For the text-containing cell, return its midpoint in (X, Y) coordinate format. 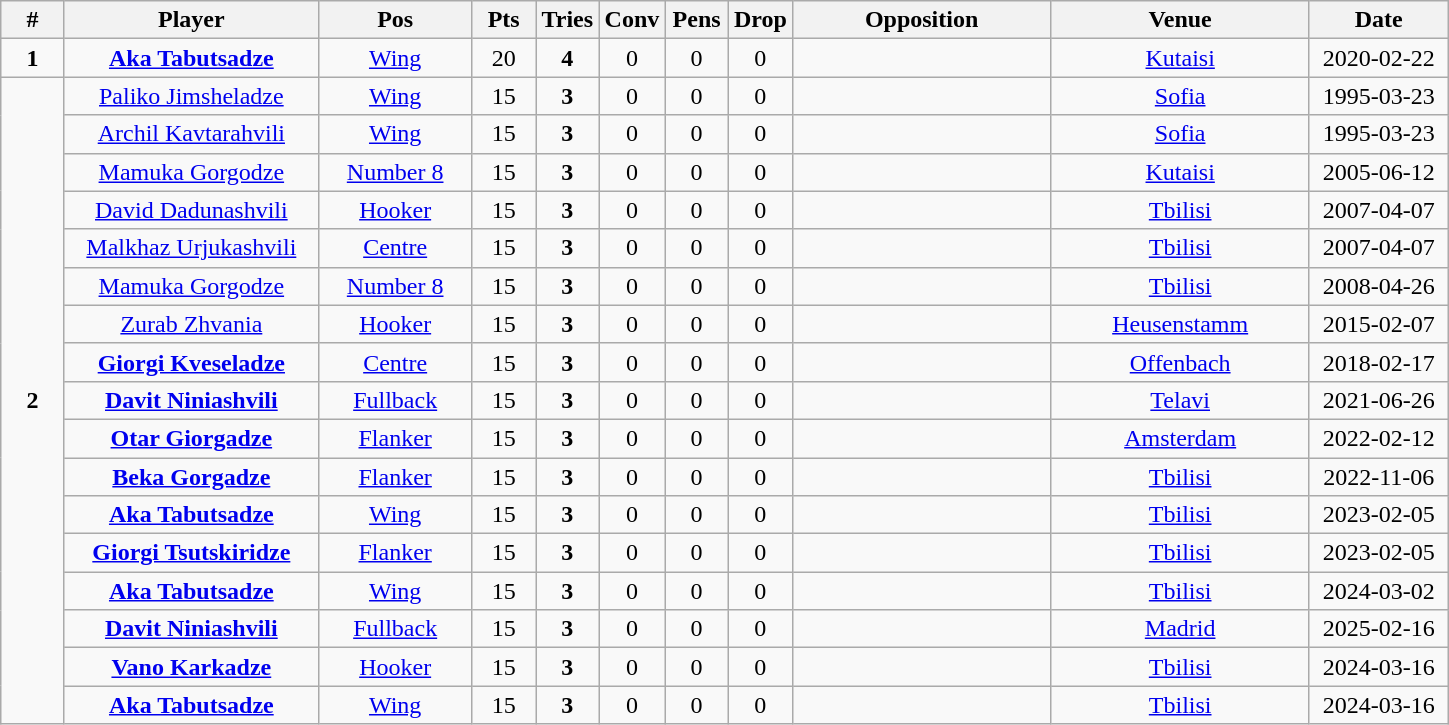
Offenbach (1180, 362)
2021-06-26 (1378, 400)
Opposition (922, 20)
Pos (395, 20)
Tries (568, 20)
2025-02-16 (1378, 629)
2022-11-06 (1378, 477)
Venue (1180, 20)
2018-02-17 (1378, 362)
Archil Kavtarahvili (191, 134)
1 (33, 58)
Conv (632, 20)
Telavi (1180, 400)
2008-04-26 (1378, 286)
4 (568, 58)
Date (1378, 20)
2015-02-07 (1378, 324)
Beka Gorgadze (191, 477)
Paliko Jimsheladze (191, 96)
20 (504, 58)
Giorgi Tsutskiridze (191, 553)
Amsterdam (1180, 438)
Pens (697, 20)
2024-03-02 (1378, 591)
Heusenstamm (1180, 324)
2020-02-22 (1378, 58)
# (33, 20)
Giorgi Kveseladze (191, 362)
Zurab Zhvania (191, 324)
Player (191, 20)
2022-02-12 (1378, 438)
Madrid (1180, 629)
Vano Karkadze (191, 667)
2 (33, 400)
Otar Giorgadze (191, 438)
Pts (504, 20)
Malkhaz Urjukashvili (191, 248)
David Dadunashvili (191, 210)
2005-06-12 (1378, 172)
Drop (760, 20)
